Extract the [X, Y] coordinate from the center of the cell holding the provided text.  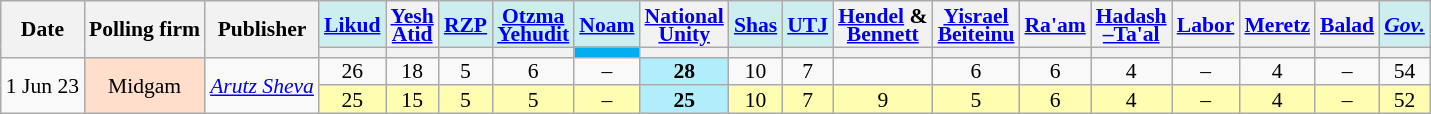
Meretz [1277, 24]
RZP [466, 24]
Shas [756, 24]
54 [1404, 71]
Hadash–Ta'al [1132, 24]
UTJ [808, 24]
Midgam [144, 85]
28 [684, 71]
18 [412, 71]
OtzmaYehudit [533, 24]
Ra'am [1054, 24]
9 [882, 100]
Hendel &Bennett [882, 24]
Labor [1206, 24]
52 [1404, 100]
Arutz Sheva [262, 85]
Polling firm [144, 29]
Likud [352, 24]
Publisher [262, 29]
1 Jun 23 [42, 85]
Date [42, 29]
NationalUnity [684, 24]
26 [352, 71]
Noam [606, 24]
YisraelBeiteinu [976, 24]
Gov. [1404, 24]
Balad [1347, 24]
YeshAtid [412, 24]
15 [412, 100]
